Locate the cell with the specified text and output its (x, y) center coordinate. 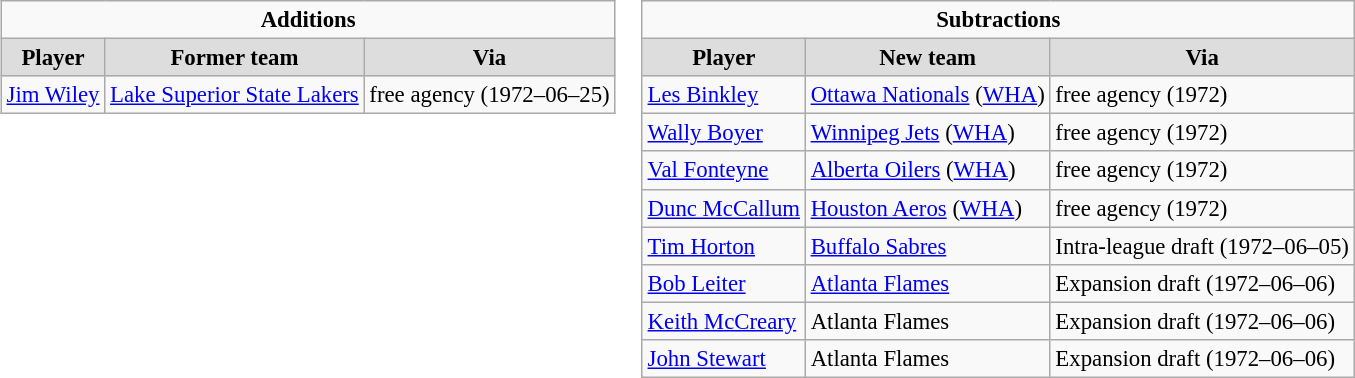
Les Binkley (724, 95)
Wally Boyer (724, 133)
Keith McCreary (724, 321)
Ottawa Nationals (WHA) (928, 95)
John Stewart (724, 358)
Houston Aeros (WHA) (928, 208)
Val Fonteyne (724, 170)
Lake Superior State Lakers (234, 95)
Buffalo Sabres (928, 246)
Former team (234, 58)
Subtractions (998, 20)
Tim Horton (724, 246)
New team (928, 58)
Alberta Oilers (WHA) (928, 170)
Winnipeg Jets (WHA) (928, 133)
Jim Wiley (53, 95)
free agency (1972–06–25) (490, 95)
Bob Leiter (724, 283)
Intra-league draft (1972–06–05) (1202, 246)
Additions (308, 20)
Dunc McCallum (724, 208)
